Provide the (X, Y) coordinate of the cell's center where the given text is located.  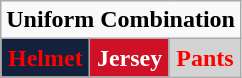
Helmet (46, 58)
Pants (204, 58)
Uniform Combination (121, 20)
Jersey (130, 58)
